Identify which cell holds the provided text, then report its [x, y] central coordinate. 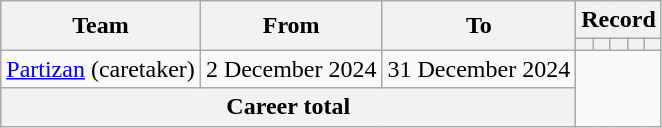
From [291, 26]
31 December 2024 [479, 69]
Career total [288, 107]
Team [101, 26]
2 December 2024 [291, 69]
Partizan (caretaker) [101, 69]
Record [619, 20]
To [479, 26]
